Search for the cell housing the specified text and yield its (X, Y) center coordinate. 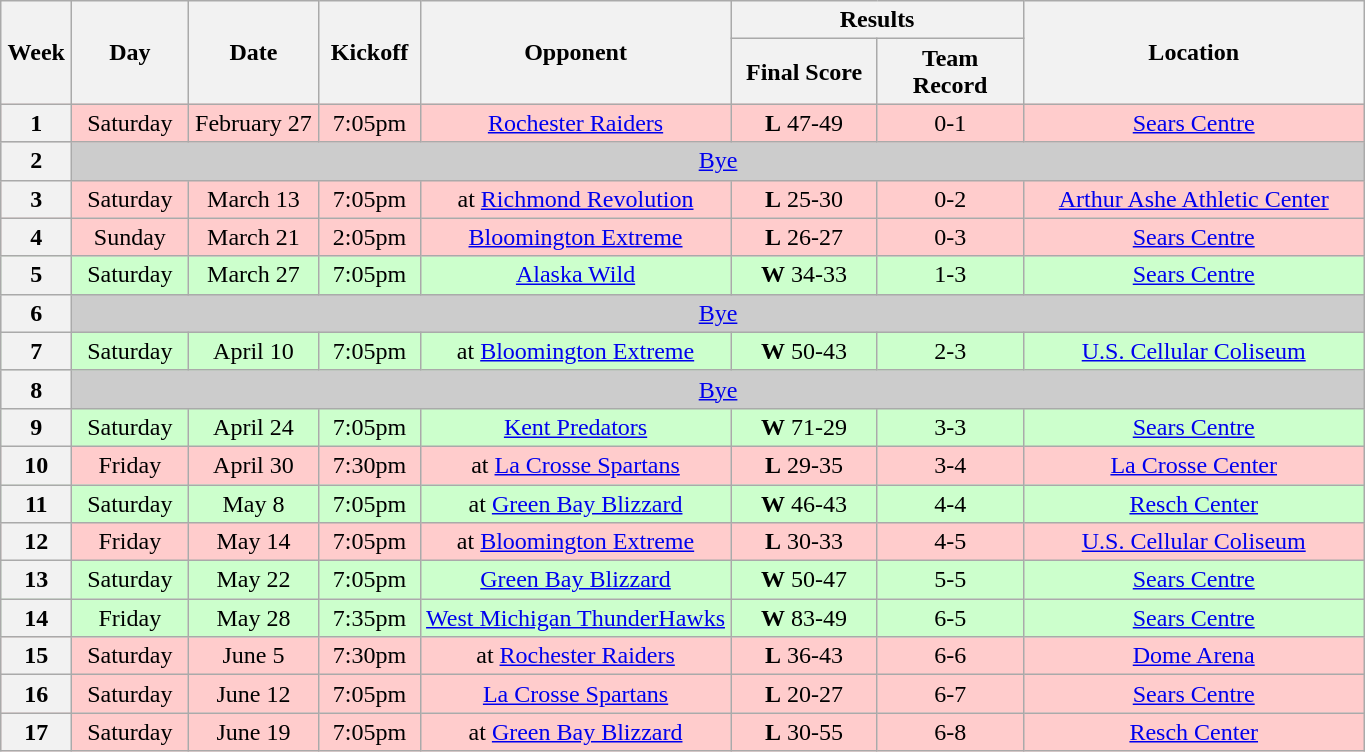
W 83-49 (804, 618)
W 46-43 (804, 503)
10 (36, 465)
La Crosse Spartans (576, 694)
Bloomington Extreme (576, 237)
6-5 (950, 618)
16 (36, 694)
Sunday (130, 237)
Final Score (804, 72)
L 26-27 (804, 237)
Location (1194, 52)
L 30-33 (804, 542)
Results (877, 20)
at La Crosse Spartans (576, 465)
2 (36, 161)
W 50-43 (804, 351)
March 21 (254, 237)
L 47-49 (804, 123)
9 (36, 427)
May 22 (254, 580)
March 13 (254, 199)
Kickoff (370, 52)
3-3 (950, 427)
14 (36, 618)
8 (36, 389)
Arthur Ashe Athletic Center (1194, 199)
June 12 (254, 694)
2:05pm (370, 237)
Team Record (950, 72)
W 71-29 (804, 427)
0-3 (950, 237)
W 50-47 (804, 580)
5-5 (950, 580)
L 36-43 (804, 656)
Opponent (576, 52)
at Richmond Revolution (576, 199)
June 5 (254, 656)
6 (36, 313)
L 20-27 (804, 694)
4-5 (950, 542)
6-7 (950, 694)
April 24 (254, 427)
12 (36, 542)
April 10 (254, 351)
7 (36, 351)
W 34-33 (804, 275)
13 (36, 580)
2-3 (950, 351)
6-6 (950, 656)
6-8 (950, 732)
at Rochester Raiders (576, 656)
0-2 (950, 199)
15 (36, 656)
February 27 (254, 123)
Day (130, 52)
17 (36, 732)
Date (254, 52)
Kent Predators (576, 427)
May 14 (254, 542)
L 25-30 (804, 199)
L 29-35 (804, 465)
West Michigan ThunderHawks (576, 618)
3-4 (950, 465)
1-3 (950, 275)
June 19 (254, 732)
5 (36, 275)
April 30 (254, 465)
4 (36, 237)
March 27 (254, 275)
3 (36, 199)
0-1 (950, 123)
May 8 (254, 503)
Week (36, 52)
1 (36, 123)
Dome Arena (1194, 656)
La Crosse Center (1194, 465)
11 (36, 503)
Rochester Raiders (576, 123)
Alaska Wild (576, 275)
Green Bay Blizzard (576, 580)
May 28 (254, 618)
7:35pm (370, 618)
L 30-55 (804, 732)
4-4 (950, 503)
